Output the [X, Y] coordinate of the center of the cell containing the given text.  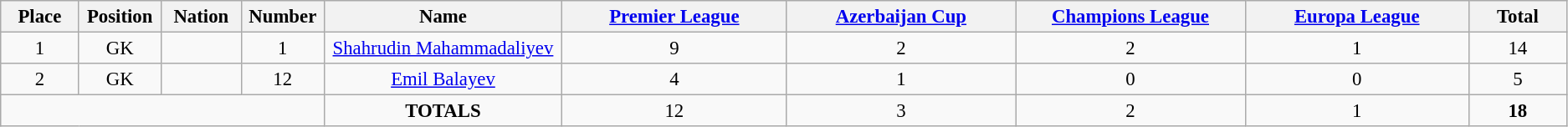
Champions League [1130, 17]
9 [674, 48]
14 [1518, 48]
5 [1518, 79]
Nation [201, 17]
Name [443, 17]
Emil Balayev [443, 79]
Azerbaijan Cup [901, 17]
Premier League [674, 17]
Place [40, 17]
4 [674, 79]
Shahrudin Mahammadaliyev [443, 48]
Number [283, 17]
Position [120, 17]
18 [1518, 111]
Total [1518, 17]
TOTALS [443, 111]
Europa League [1357, 17]
3 [901, 111]
